Determine the (X, Y) coordinate at the center of the cell enclosing the given text.  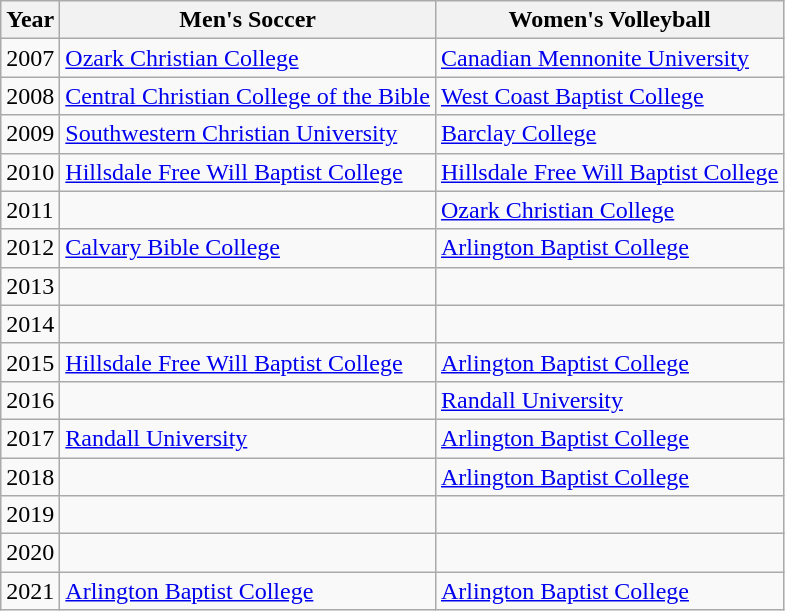
2009 (30, 134)
2017 (30, 438)
2018 (30, 477)
2010 (30, 172)
Central Christian College of the Bible (248, 96)
2012 (30, 248)
Women's Volleyball (609, 20)
2015 (30, 362)
2014 (30, 324)
2016 (30, 400)
2020 (30, 553)
2007 (30, 58)
2019 (30, 515)
Barclay College (609, 134)
Calvary Bible College (248, 248)
Men's Soccer (248, 20)
2021 (30, 591)
Year (30, 20)
2008 (30, 96)
2013 (30, 286)
Canadian Mennonite University (609, 58)
2011 (30, 210)
Southwestern Christian University (248, 134)
West Coast Baptist College (609, 96)
